Scan for the cell matching the given text and deliver its [X, Y] coordinate at center. 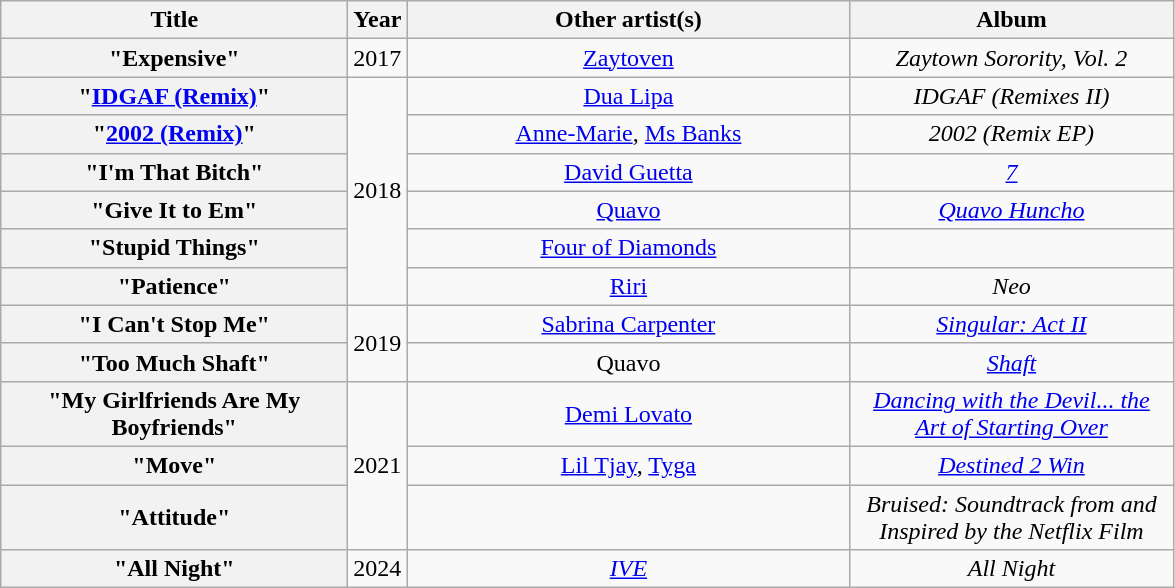
Title [174, 20]
"I'm That Bitch" [174, 172]
"Give It to Em" [174, 210]
7 [1012, 172]
2018 [378, 191]
IDGAF (Remixes II) [1012, 96]
Sabrina Carpenter [628, 324]
Neo [1012, 286]
Dua Lipa [628, 96]
David Guetta [628, 172]
Other artist(s) [628, 20]
Destined 2 Win [1012, 465]
Riri [628, 286]
2002 (Remix EP) [1012, 134]
Singular: Act II [1012, 324]
All Night [1012, 569]
Bruised: Soundtrack from and Inspired by the Netflix Film [1012, 516]
IVE [628, 569]
2021 [378, 465]
"I Can't Stop Me" [174, 324]
"All Night" [174, 569]
"Attitude" [174, 516]
2024 [378, 569]
"IDGAF (Remix)" [174, 96]
"2002 (Remix)" [174, 134]
"Patience" [174, 286]
"Too Much Shaft" [174, 362]
"Expensive" [174, 58]
Album [1012, 20]
Year [378, 20]
2019 [378, 343]
Dancing with the Devil... the Art of Starting Over [1012, 414]
Zaytown Sorority, Vol. 2 [1012, 58]
Shaft [1012, 362]
Quavo Huncho [1012, 210]
Anne-Marie, Ms Banks [628, 134]
"Move" [174, 465]
2017 [378, 58]
Demi Lovato [628, 414]
"Stupid Things" [174, 248]
Four of Diamonds [628, 248]
"My Girlfriends Are My Boyfriends" [174, 414]
Lil Tjay, Tyga [628, 465]
Zaytoven [628, 58]
